Identify which cell holds the provided text, then report its (X, Y) central coordinate. 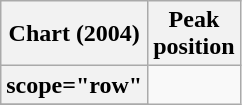
Chart (2004) (74, 34)
Peakposition (194, 34)
scope="row" (74, 85)
